Determine the [x, y] coordinate at the center of the cell enclosing the given text.  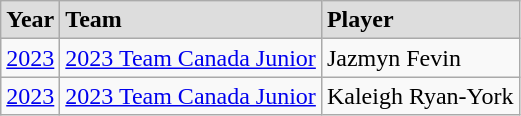
Player [420, 20]
Team [191, 20]
Kaleigh Ryan-York [420, 96]
Jazmyn Fevin [420, 58]
Year [30, 20]
